Scan for the cell matching the given text and deliver its [x, y] coordinate at center. 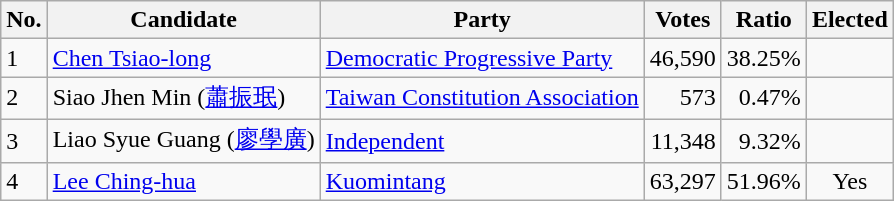
1 [24, 58]
4 [24, 181]
Lee Ching-hua [184, 181]
Independent [482, 140]
Votes [682, 20]
46,590 [682, 58]
0.47% [764, 98]
Ratio [764, 20]
63,297 [682, 181]
2 [24, 98]
573 [682, 98]
Candidate [184, 20]
Siao Jhen Min (蕭振珉) [184, 98]
Democratic Progressive Party [482, 58]
Taiwan Constitution Association [482, 98]
38.25% [764, 58]
3 [24, 140]
11,348 [682, 140]
Liao Syue Guang (廖學廣) [184, 140]
Yes [850, 181]
9.32% [764, 140]
51.96% [764, 181]
No. [24, 20]
Kuomintang [482, 181]
Elected [850, 20]
Chen Tsiao-long [184, 58]
Party [482, 20]
